Identify which cell holds the provided text, then report its [x, y] central coordinate. 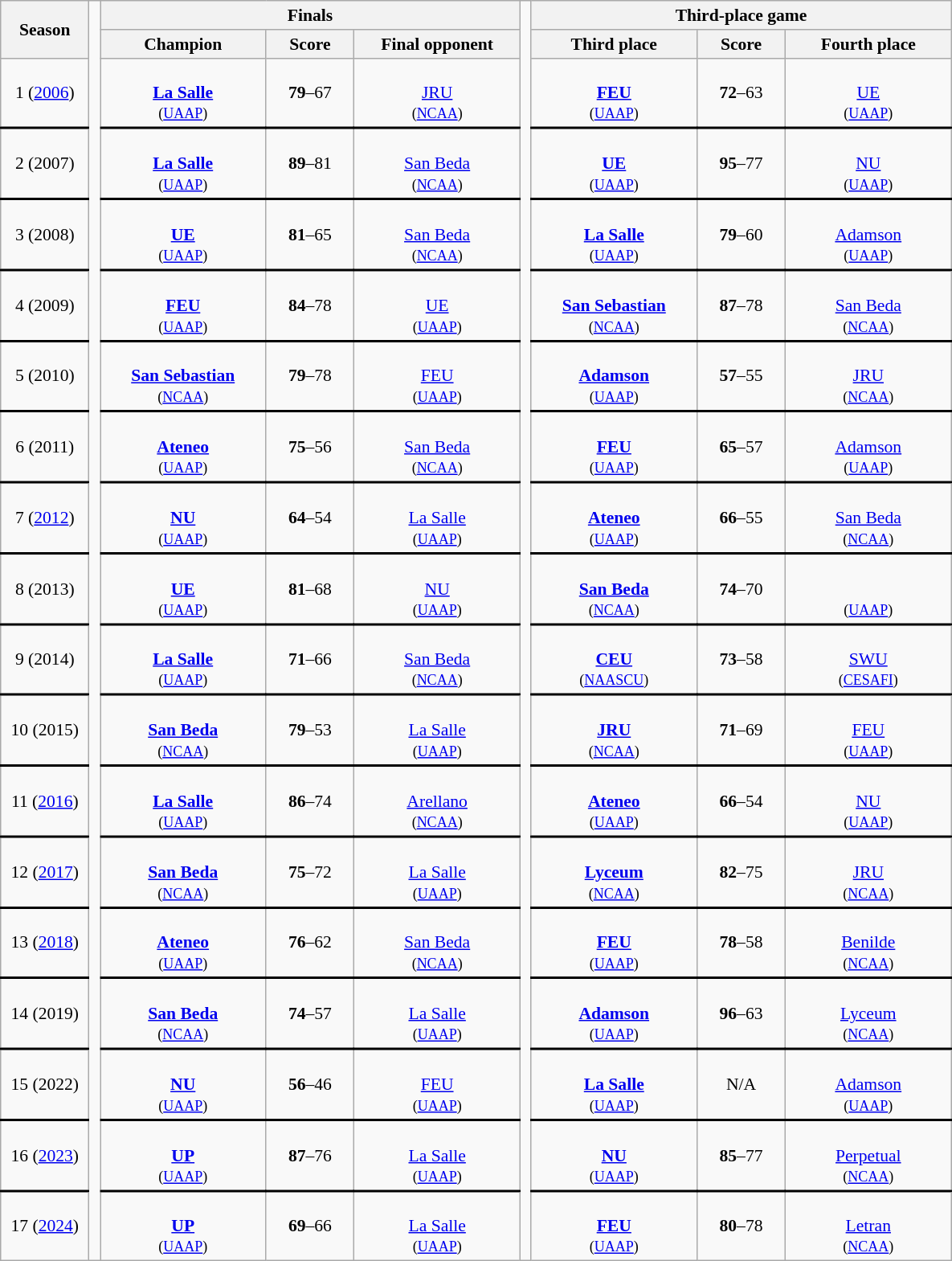
Arellano(NCAA) [437, 801]
82–75 [741, 872]
SWU(CESAFI) [869, 660]
79–78 [310, 376]
1 (2006) [45, 93]
79–53 [310, 731]
95–77 [741, 164]
69–66 [310, 1226]
(UAAP) [869, 589]
17 (2024) [45, 1226]
7 (2012) [45, 518]
80–78 [741, 1226]
72–63 [741, 93]
CEU(NAASCU) [614, 660]
10 (2015) [45, 731]
74–70 [741, 589]
Perpetual (NCAA) [869, 1156]
81–65 [310, 235]
Fourth place [869, 44]
12 (2017) [45, 872]
71–66 [310, 660]
Third place [614, 44]
13 (2018) [45, 943]
N/A [741, 1084]
Letran(NCAA) [869, 1226]
66–54 [741, 801]
5 (2010) [45, 376]
6 (2011) [45, 447]
66–55 [741, 518]
Finals [310, 15]
11 (2016) [45, 801]
Champion [183, 44]
87–76 [310, 1156]
16 (2023) [45, 1156]
96–63 [741, 1013]
8 (2013) [45, 589]
76–62 [310, 943]
56–46 [310, 1084]
4 (2009) [45, 305]
81–68 [310, 589]
15 (2022) [45, 1084]
86–74 [310, 801]
64–54 [310, 518]
75–56 [310, 447]
9 (2014) [45, 660]
57–55 [741, 376]
79–67 [310, 93]
87–78 [741, 305]
3 (2008) [45, 235]
79–60 [741, 235]
73–58 [741, 660]
78–58 [741, 943]
74–57 [310, 1013]
Benilde (NCAA) [869, 943]
89–81 [310, 164]
75–72 [310, 872]
71–69 [741, 731]
65–57 [741, 447]
Season [45, 29]
14 (2019) [45, 1013]
San Beda (NCAA) [437, 943]
Final opponent [437, 44]
2 (2007) [45, 164]
85–77 [741, 1156]
Ateneo (UAAP) [614, 801]
84–78 [310, 305]
Third-place game [741, 15]
